Locate the cell with the specified text and output its (X, Y) center coordinate. 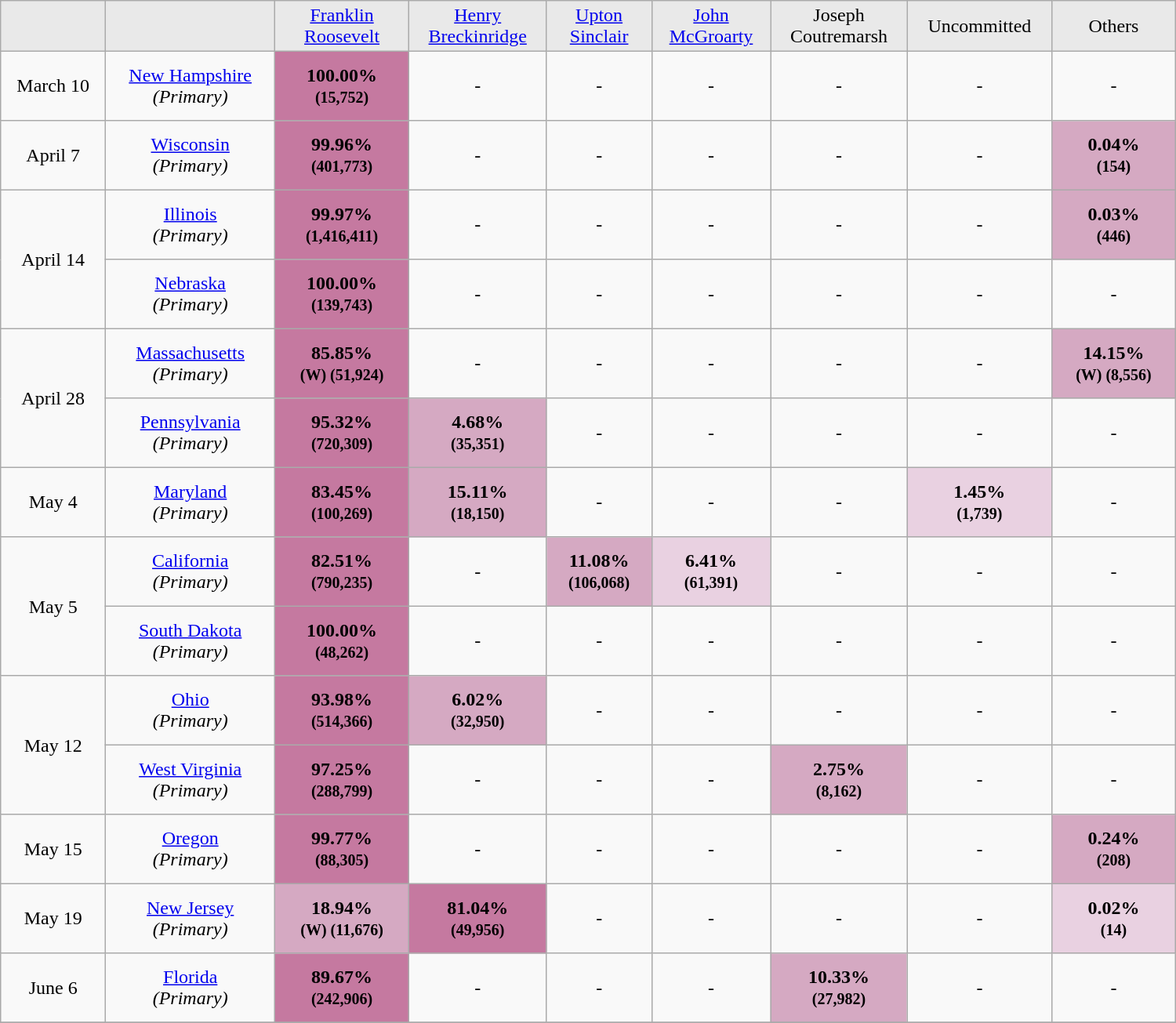
99.97%(1,416,411) (342, 225)
Florida(Primary) (191, 988)
FranklinRoosevelt (342, 27)
0.02%(14) (1114, 919)
Uncommitted (980, 27)
Maryland(Primary) (191, 502)
Others (1114, 27)
100.00%(48,262) (342, 641)
0.03%(446) (1114, 225)
April 14 (53, 260)
100.00%(15,752) (342, 86)
California(Primary) (191, 571)
82.51%(790,235) (342, 571)
West Virginia(Primary) (191, 780)
10.33%(27,982) (839, 988)
6.41%(61,391) (711, 571)
2.75%(8,162) (839, 780)
95.32%(720,309) (342, 433)
May 19 (53, 919)
0.04%(154) (1114, 155)
HenryBreckinridge (477, 27)
99.77%(88,305) (342, 849)
April 7 (53, 155)
South Dakota(Primary) (191, 641)
15.11%(18,150) (477, 502)
Pennsylvania(Primary) (191, 433)
99.96%(401,773) (342, 155)
Ohio(Primary) (191, 710)
Nebraska(Primary) (191, 294)
14.15%(W) (8,556) (1114, 364)
May 5 (53, 607)
New Jersey(Primary) (191, 919)
100.00%(139,743) (342, 294)
March 10 (53, 86)
JohnMcGroarty (711, 27)
4.68%(35,351) (477, 433)
April 28 (53, 398)
May 15 (53, 849)
83.45%(100,269) (342, 502)
11.08%(106,068) (599, 571)
May 4 (53, 502)
Massachusetts(Primary) (191, 364)
Illinois(Primary) (191, 225)
New Hampshire(Primary) (191, 86)
81.04%(49,956) (477, 919)
Oregon(Primary) (191, 849)
18.94%(W) (11,676) (342, 919)
Wisconsin(Primary) (191, 155)
89.67%(242,906) (342, 988)
93.98%(514,366) (342, 710)
UptonSinclair (599, 27)
6.02%(32,950) (477, 710)
June 6 (53, 988)
1.45%(1,739) (980, 502)
0.24%(208) (1114, 849)
85.85%(W) (51,924) (342, 364)
JosephCoutremarsh (839, 27)
May 12 (53, 745)
97.25%(288,799) (342, 780)
